Search for the cell housing the specified text and yield its [x, y] center coordinate. 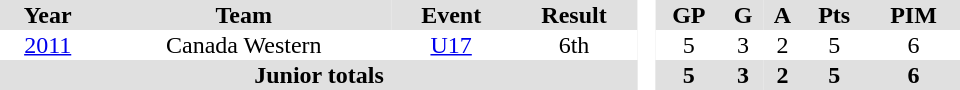
Event [451, 15]
6th [574, 45]
G [744, 15]
Canada Western [244, 45]
Result [574, 15]
Team [244, 15]
PIM [914, 15]
A [782, 15]
U17 [451, 45]
Year [48, 15]
Junior totals [319, 75]
Pts [834, 15]
2011 [48, 45]
GP [689, 15]
